For the text-containing cell, return its midpoint in (X, Y) coordinate format. 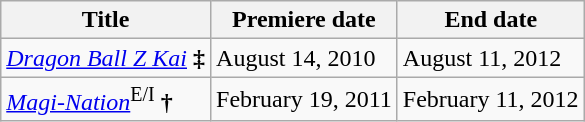
Magi-NationE/I † (106, 100)
Premiere date (304, 20)
Dragon Ball Z Kai ‡ (106, 58)
August 14, 2010 (304, 58)
Title (106, 20)
August 11, 2012 (490, 58)
February 19, 2011 (304, 100)
End date (490, 20)
February 11, 2012 (490, 100)
